Return the [X, Y] coordinate for the center point of the cell that contains the specified text.  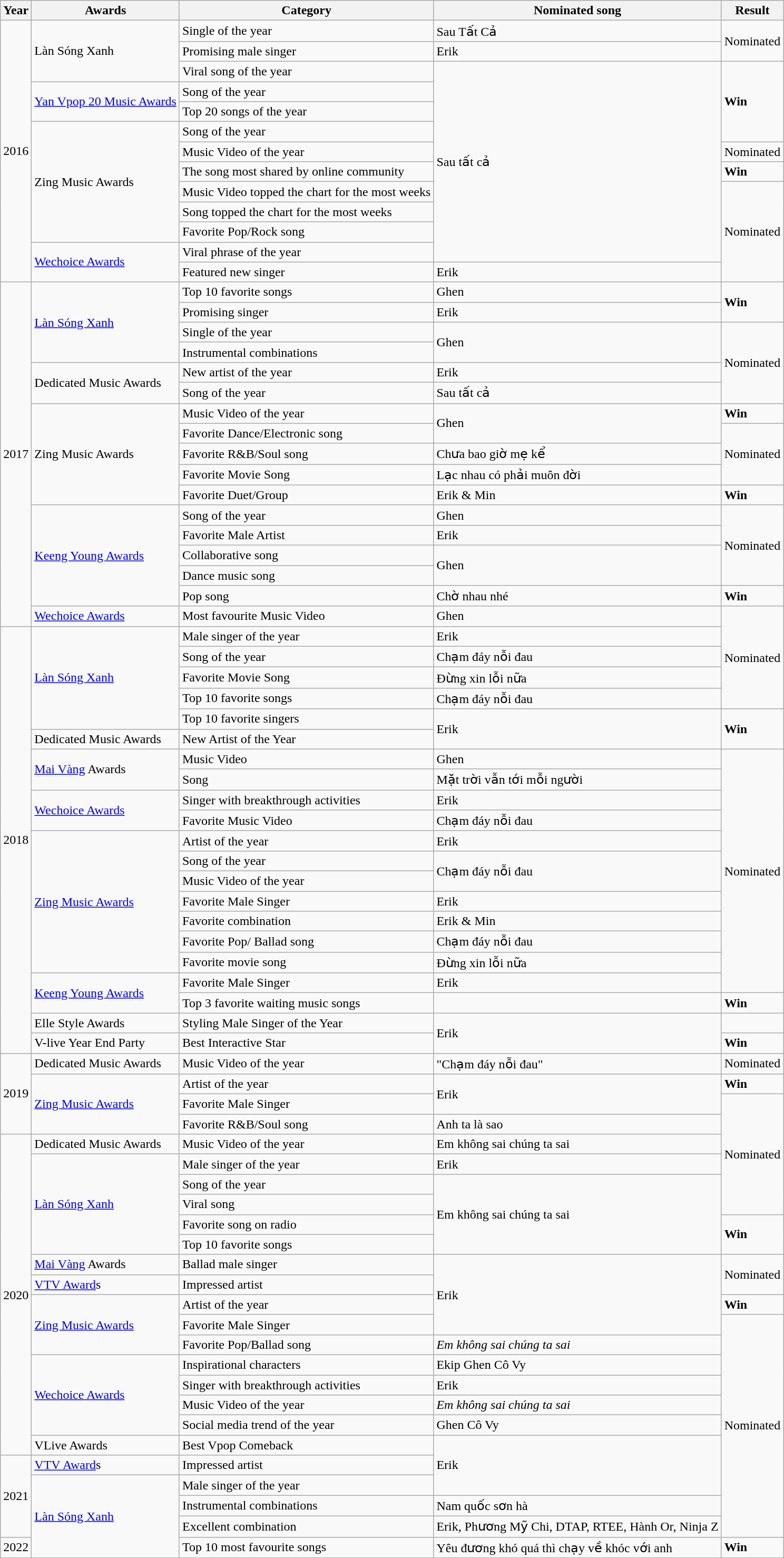
"Chạm đáy nỗi đau" [577, 1064]
Viral phrase of the year [306, 252]
Awards [105, 11]
Favorite combination [306, 921]
2017 [16, 454]
Mặt trời vẫn tới mỗi người [577, 780]
Music Video topped the chart for the most weeks [306, 192]
Yêu đương khó quá thì chạy về khóc với anh [577, 1547]
Favorite Dance/Electronic song [306, 433]
2021 [16, 1496]
Viral song [306, 1204]
Lạc nhau có phải muôn đời [577, 475]
Best Vpop Comeback [306, 1445]
Favorite Pop/ Ballad song [306, 942]
Elle Style Awards [105, 1023]
Anh ta là sao [577, 1124]
Result [752, 11]
Favorite Music Video [306, 821]
Favorite song on radio [306, 1224]
Chờ nhau nhé [577, 596]
2018 [16, 840]
Inspirational characters [306, 1365]
Promising male singer [306, 51]
The song most shared by online community [306, 172]
New Artist of the Year [306, 739]
Top 3 favorite waiting music songs [306, 1003]
VLive Awards [105, 1445]
Chưa bao giờ mẹ kể [577, 454]
Nominated song [577, 11]
Dance music song [306, 575]
2022 [16, 1547]
Featured new singer [306, 272]
Top 20 songs of the year [306, 112]
Top 10 most favourite songs [306, 1547]
Favorite Pop/Rock song [306, 232]
Top 10 favorite singers [306, 719]
Collaborative song [306, 555]
Favorite movie song [306, 962]
Yan Vpop 20 Music Awards [105, 101]
Best Interactive Star [306, 1043]
Viral song of the year [306, 71]
New artist of the year [306, 372]
Favorite Duet/Group [306, 495]
Ghen Cô Vy [577, 1425]
Category [306, 11]
2019 [16, 1094]
Song topped the chart for the most weeks [306, 212]
V-live Year End Party [105, 1043]
Ekip Ghen Cô Vy [577, 1365]
Pop song [306, 596]
Favorite Male Artist [306, 535]
Music Video [306, 759]
Year [16, 11]
Social media trend of the year [306, 1425]
Erik, Phương Mỹ Chi, DTAP, RTEE, Hành Or, Ninja Z [577, 1526]
Most favourite Music Video [306, 616]
2020 [16, 1294]
Ballad male singer [306, 1264]
Sau Tất Cả [577, 31]
Nam quốc sơn hà [577, 1506]
Excellent combination [306, 1526]
Promising singer [306, 312]
Favorite Pop/Ballad song [306, 1345]
Styling Male Singer of the Year [306, 1023]
Song [306, 780]
2016 [16, 151]
